Output the [x, y] coordinate of the center of the cell containing the given text.  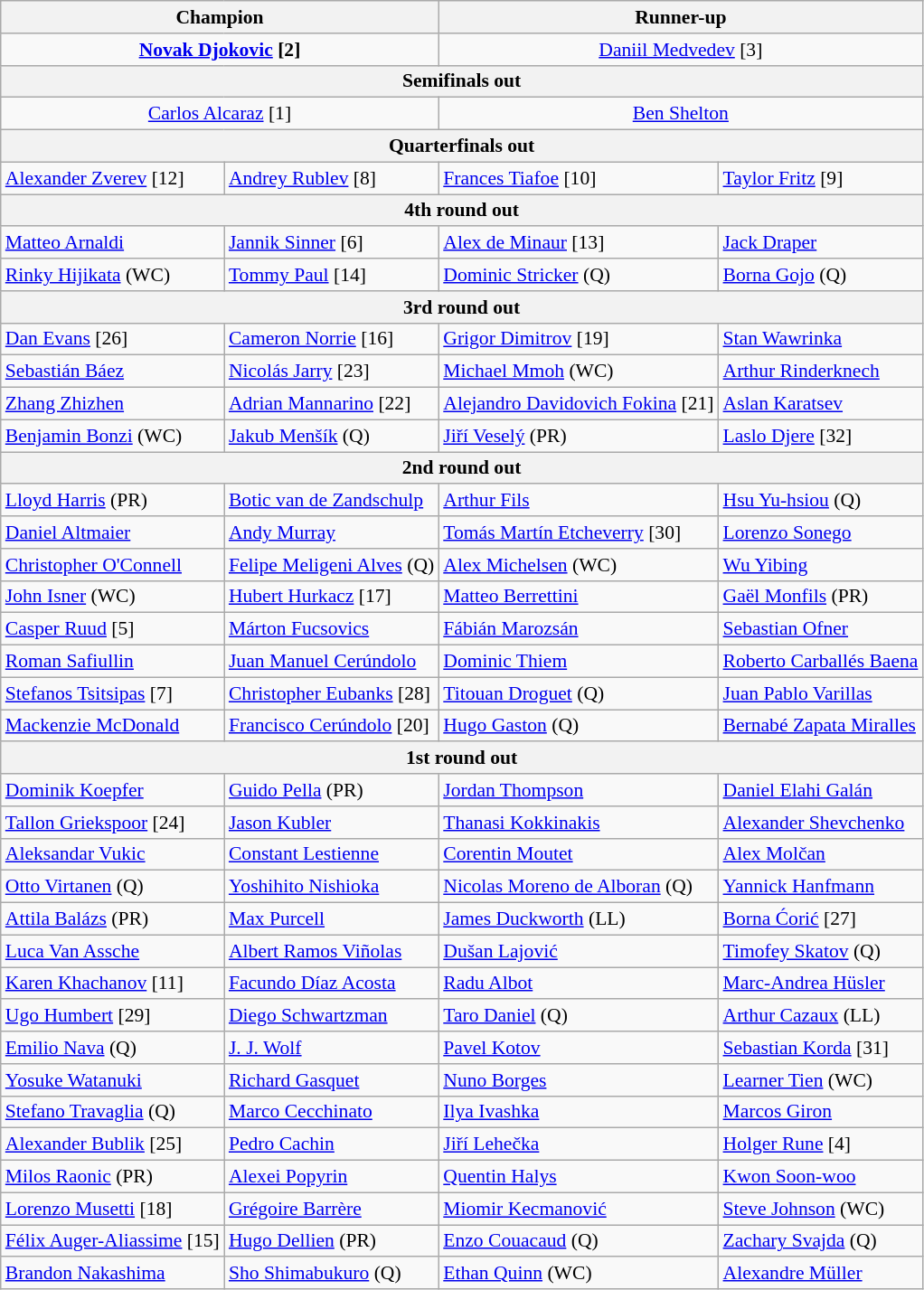
John Isner (WC) [112, 597]
Jiří Lehečka [579, 1144]
Zachary Svajda (Q) [821, 1241]
Frances Tiafoe [10] [579, 178]
Wu Yibing [821, 565]
Laslo Djere [32] [821, 436]
Francisco Cerúndolo [20] [331, 726]
Nicolás Jarry [23] [331, 372]
Ilya Ivashka [579, 1112]
Hugo Dellien (PR) [331, 1241]
Tallon Griekspoor [24] [112, 823]
Andrey Rublev [8] [331, 178]
Alejandro Davidovich Fokina [21] [579, 404]
Steve Johnson (WC) [821, 1209]
Grigor Dimitrov [19] [579, 339]
Champion [220, 17]
Aleksandar Vukic [112, 854]
Lorenzo Musetti [18] [112, 1209]
Timofey Skatov (Q) [821, 951]
Karen Khachanov [11] [112, 984]
Rinky Hijikata (WC) [112, 275]
Milos Raonic (PR) [112, 1177]
Alexander Shevchenko [821, 823]
Alex Michelsen (WC) [579, 565]
James Duckworth (LL) [579, 919]
Matteo Berrettini [579, 597]
Miomir Kecmanović [579, 1209]
Marc-Andrea Hüsler [821, 984]
Márton Fucsovics [331, 629]
1st round out [462, 758]
Hugo Gaston (Q) [579, 726]
Pedro Cachin [331, 1144]
Marcos Giron [821, 1112]
Hsu Yu-hsiou (Q) [821, 501]
Benjamin Bonzi (WC) [112, 436]
Botic van de Zandschulp [331, 501]
Borna Ćorić [27] [821, 919]
Christopher Eubanks [28] [331, 693]
Taro Daniel (Q) [579, 1016]
Yoshihito Nishioka [331, 887]
Arthur Rinderknech [821, 372]
Lloyd Harris (PR) [112, 501]
Nuno Borges [579, 1080]
Roman Safiullin [112, 662]
Sebastián Báez [112, 372]
Tommy Paul [14] [331, 275]
Ben Shelton [680, 114]
Richard Gasquet [331, 1080]
Otto Virtanen (Q) [112, 887]
Stan Wawrinka [821, 339]
Semifinals out [462, 81]
Jordan Thompson [579, 790]
Yannick Hanfmann [821, 887]
Dominic Stricker (Q) [579, 275]
Kwon Soon-woo [821, 1177]
Grégoire Barrère [331, 1209]
Learner Tien (WC) [821, 1080]
Juan Pablo Varillas [821, 693]
Arthur Cazaux (LL) [821, 1016]
Dan Evans [26] [112, 339]
Albert Ramos Viñolas [331, 951]
Andy Murray [331, 532]
Cameron Norrie [16] [331, 339]
Novak Djokovic [2] [220, 50]
Lorenzo Sonego [821, 532]
Holger Rune [4] [821, 1144]
Alexei Popyrin [331, 1177]
Hubert Hurkacz [17] [331, 597]
Jason Kubler [331, 823]
Attila Balázs (PR) [112, 919]
Adrian Mannarino [22] [331, 404]
Félix Auger-Aliassime [15] [112, 1241]
Max Purcell [331, 919]
Bernabé Zapata Miralles [821, 726]
Pavel Kotov [579, 1048]
Jannik Sinner [6] [331, 243]
Quarterfinals out [462, 146]
Alexander Bublik [25] [112, 1144]
Stefanos Tsitsipas [7] [112, 693]
J. J. Wolf [331, 1048]
Zhang Zhizhen [112, 404]
Guido Pella (PR) [331, 790]
Stefano Travaglia (Q) [112, 1112]
Corentin Moutet [579, 854]
Dušan Lajović [579, 951]
3rd round out [462, 307]
Emilio Nava (Q) [112, 1048]
Radu Albot [579, 984]
4th round out [462, 211]
Luca Van Assche [112, 951]
Felipe Meligeni Alves (Q) [331, 565]
Tomás Martín Etcheverry [30] [579, 532]
Marco Cecchinato [331, 1112]
Thanasi Kokkinakis [579, 823]
Alex Molčan [821, 854]
Aslan Karatsev [821, 404]
Brandon Nakashima [112, 1274]
Quentin Halys [579, 1177]
Runner-up [680, 17]
Juan Manuel Cerúndolo [331, 662]
Sho Shimabukuro (Q) [331, 1274]
Matteo Arnaldi [112, 243]
Mackenzie McDonald [112, 726]
Fábián Marozsán [579, 629]
Daniil Medvedev [3] [680, 50]
Michael Mmoh (WC) [579, 372]
Sebastian Ofner [821, 629]
Roberto Carballés Baena [821, 662]
Daniel Elahi Galán [821, 790]
Christopher O'Connell [112, 565]
Yosuke Watanuki [112, 1080]
Taylor Fritz [9] [821, 178]
Jakub Menšík (Q) [331, 436]
Ugo Humbert [29] [112, 1016]
Constant Lestienne [331, 854]
Alex de Minaur [13] [579, 243]
Borna Gojo (Q) [821, 275]
Gaël Monfils (PR) [821, 597]
Alexander Zverev [12] [112, 178]
Dominic Thiem [579, 662]
Titouan Droguet (Q) [579, 693]
Jiří Veselý (PR) [579, 436]
Jack Draper [821, 243]
Carlos Alcaraz [1] [220, 114]
Nicolas Moreno de Alboran (Q) [579, 887]
Sebastian Korda [31] [821, 1048]
Arthur Fils [579, 501]
Ethan Quinn (WC) [579, 1274]
Enzo Couacaud (Q) [579, 1241]
Diego Schwartzman [331, 1016]
Facundo Díaz Acosta [331, 984]
Alexandre Müller [821, 1274]
Dominik Koepfer [112, 790]
Daniel Altmaier [112, 532]
2nd round out [462, 468]
Casper Ruud [5] [112, 629]
